From the cell containing the given text, extract its center point as (X, Y) coordinate. 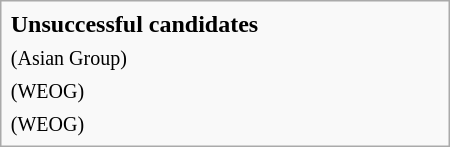
(Asian Group) (224, 57)
Unsuccessful candidates (224, 24)
